Find where the given text appears and provide that cell's center as [X, Y] coordinate. 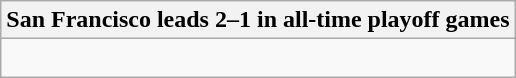
San Francisco leads 2–1 in all-time playoff games [258, 20]
